Locate the cell with the specified text and output its [X, Y] center coordinate. 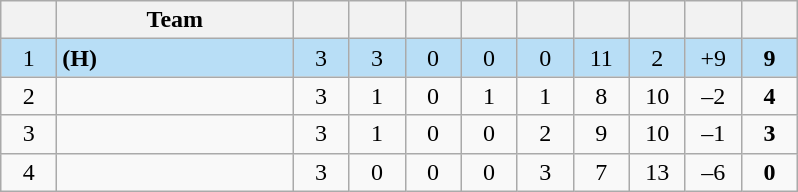
–6 [713, 172]
Team [175, 20]
–1 [713, 134]
13 [657, 172]
(H) [175, 58]
–2 [713, 96]
7 [601, 172]
8 [601, 96]
+9 [713, 58]
11 [601, 58]
